Scan for the cell matching the given text and deliver its [x, y] coordinate at center. 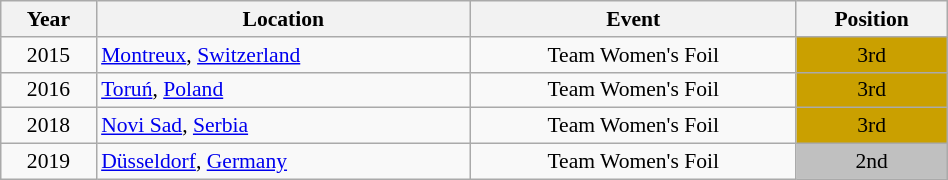
Year [48, 19]
2018 [48, 126]
Event [634, 19]
Toruń, Poland [283, 90]
Position [872, 19]
Novi Sad, Serbia [283, 126]
2015 [48, 55]
Montreux, Switzerland [283, 55]
2nd [872, 162]
2016 [48, 90]
Location [283, 19]
Düsseldorf, Germany [283, 162]
2019 [48, 162]
